Return the (x, y) coordinate for the center point of the cell that contains the specified text.  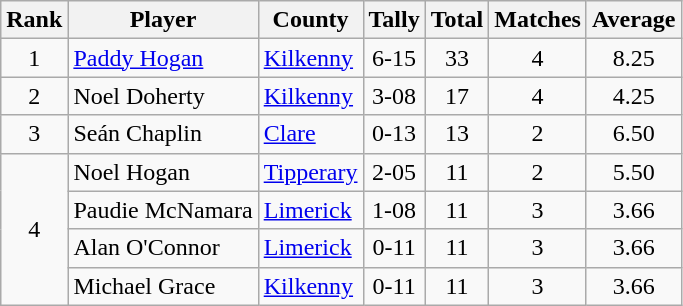
Noel Hogan (163, 172)
Total (457, 20)
Michael Grace (163, 286)
4.25 (634, 96)
Paudie McNamara (163, 210)
Clare (310, 134)
1 (34, 58)
Tally (394, 20)
Seán Chaplin (163, 134)
33 (457, 58)
5.50 (634, 172)
3-08 (394, 96)
Alan O'Connor (163, 248)
Player (163, 20)
1-08 (394, 210)
Matches (538, 20)
Paddy Hogan (163, 58)
0-13 (394, 134)
Noel Doherty (163, 96)
Tipperary (310, 172)
6.50 (634, 134)
2-05 (394, 172)
Average (634, 20)
8.25 (634, 58)
13 (457, 134)
6-15 (394, 58)
County (310, 20)
Rank (34, 20)
17 (457, 96)
